Capture the cell that displays the provided text and extract its [x, y] central coordinate. 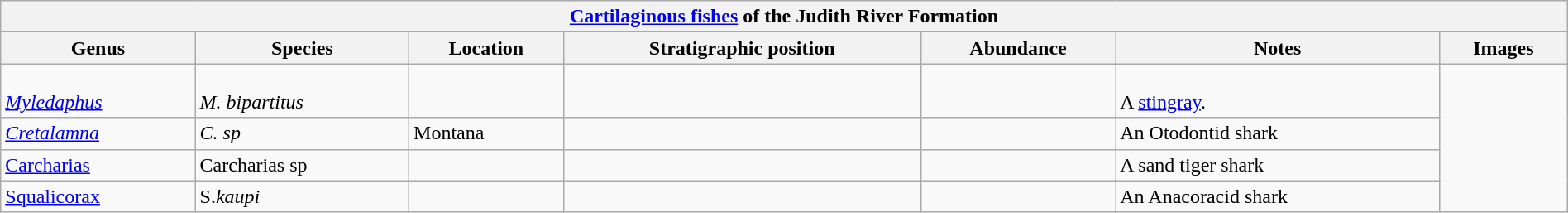
S.kaupi [303, 196]
Species [303, 48]
Genus [98, 48]
Notes [1278, 48]
Squalicorax [98, 196]
Carcharias [98, 165]
Carcharias sp [303, 165]
A stingray. [1278, 91]
Montana [486, 133]
Cretalamna [98, 133]
Location [486, 48]
C. sp [303, 133]
Stratigraphic position [742, 48]
Cartilaginous fishes of the Judith River Formation [784, 17]
Abundance [1017, 48]
M. bipartitus [303, 91]
A sand tiger shark [1278, 165]
Images [1503, 48]
An Anacoracid shark [1278, 196]
Myledaphus [98, 91]
An Otodontid shark [1278, 133]
